Scan for the cell matching the given text and deliver its [X, Y] coordinate at center. 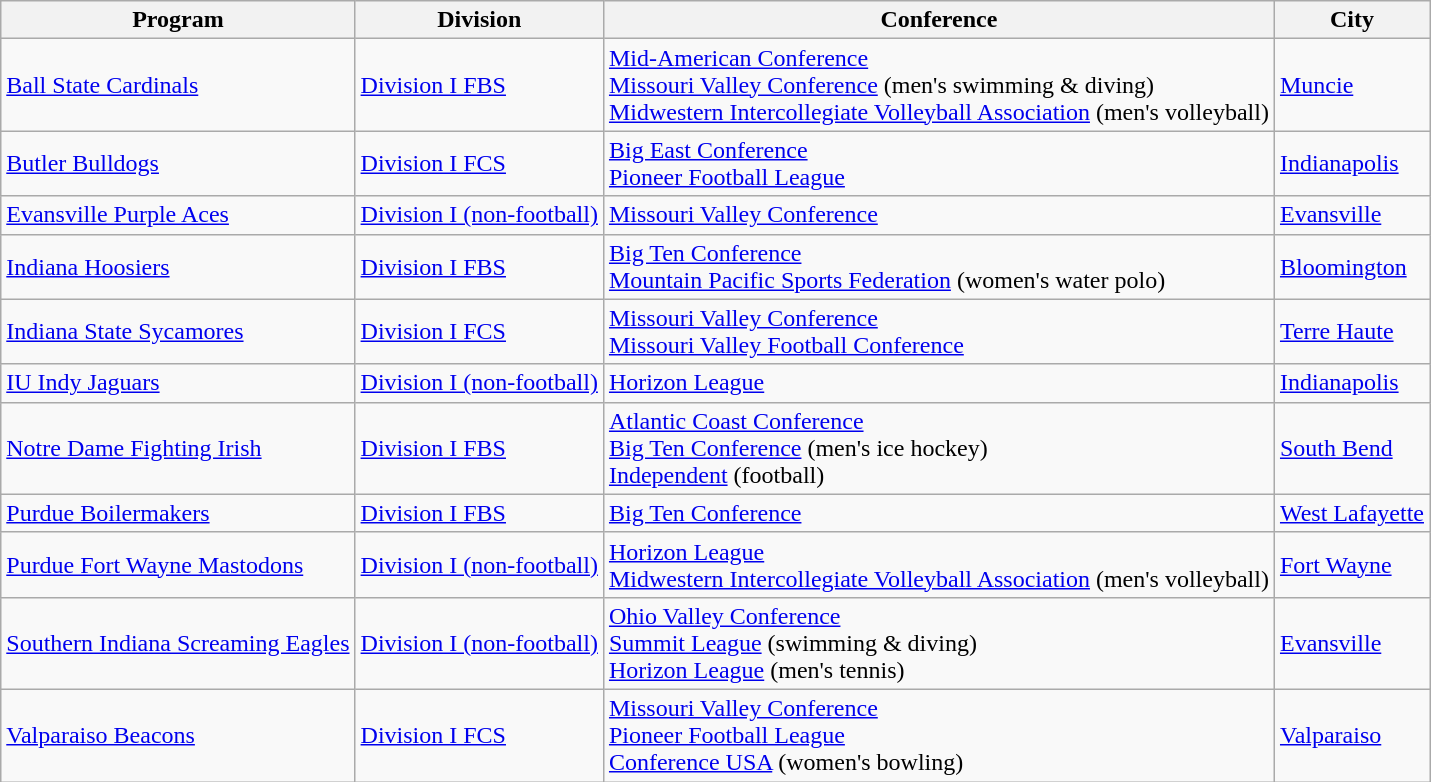
Notre Dame Fighting Irish [178, 448]
Southern Indiana Screaming Eagles [178, 643]
Missouri Valley ConferenceMissouri Valley Football Conference [938, 332]
Terre Haute [1352, 332]
Bloomington [1352, 266]
Big Ten Conference [938, 513]
West Lafayette [1352, 513]
Program [178, 20]
Valparaiso [1352, 735]
Purdue Boilermakers [178, 513]
Fort Wayne [1352, 564]
Atlantic Coast ConferenceBig Ten Conference (men's ice hockey)Independent (football) [938, 448]
IU Indy Jaguars [178, 383]
South Bend [1352, 448]
Evansville Purple Aces [178, 215]
Big East ConferencePioneer Football League [938, 164]
Missouri Valley ConferencePioneer Football LeagueConference USA (women's bowling) [938, 735]
Missouri Valley Conference [938, 215]
Horizon LeagueMidwestern Intercollegiate Volleyball Association (men's volleyball) [938, 564]
Indiana State Sycamores [178, 332]
Horizon League [938, 383]
Ohio Valley ConferenceSummit League (swimming & diving)Horizon League (men's tennis) [938, 643]
Conference [938, 20]
Division [479, 20]
Muncie [1352, 85]
Butler Bulldogs [178, 164]
Purdue Fort Wayne Mastodons [178, 564]
City [1352, 20]
Mid-American ConferenceMissouri Valley Conference (men's swimming & diving)Midwestern Intercollegiate Volleyball Association (men's volleyball) [938, 85]
Ball State Cardinals [178, 85]
Indiana Hoosiers [178, 266]
Valparaiso Beacons [178, 735]
Big Ten ConferenceMountain Pacific Sports Federation (women's water polo) [938, 266]
